Provide the [x, y] coordinate of the cell's center where the given text is located.  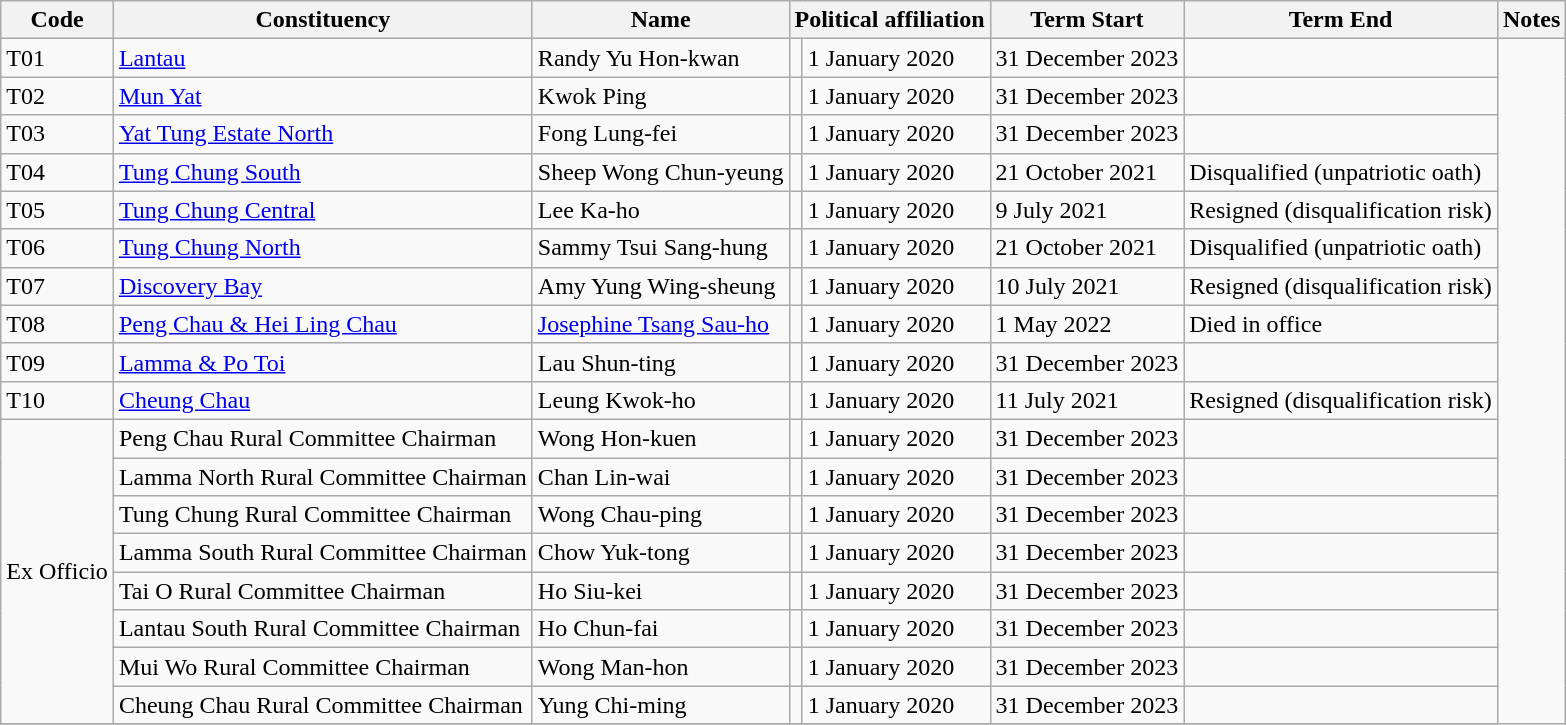
Yung Chi-ming [660, 705]
Lamma North Rural Committee Chairman [322, 477]
Mun Yat [322, 96]
Lantau South Rural Committee Chairman [322, 629]
Died in office [1341, 324]
T04 [58, 172]
Constituency [322, 20]
Political affiliation [890, 20]
Randy Yu Hon-kwan [660, 58]
Code [58, 20]
9 July 2021 [1087, 210]
T02 [58, 96]
Yat Tung Estate North [322, 134]
Wong Chau-ping [660, 515]
Lee Ka-ho [660, 210]
Lantau [322, 58]
Chan Lin-wai [660, 477]
Tung Chung Central [322, 210]
T10 [58, 400]
T01 [58, 58]
Lamma South Rural Committee Chairman [322, 553]
Wong Man-hon [660, 667]
T08 [58, 324]
T03 [58, 134]
Discovery Bay [322, 286]
11 July 2021 [1087, 400]
Ex Officio [58, 571]
Sheep Wong Chun-yeung [660, 172]
Leung Kwok-ho [660, 400]
T09 [58, 362]
Ho Chun-fai [660, 629]
Lau Shun-ting [660, 362]
T05 [58, 210]
Mui Wo Rural Committee Chairman [322, 667]
Kwok Ping [660, 96]
Tung Chung South [322, 172]
Josephine Tsang Sau-ho [660, 324]
Peng Chau Rural Committee Chairman [322, 438]
Sammy Tsui Sang-hung [660, 248]
Tung Chung North [322, 248]
Chow Yuk-tong [660, 553]
Term Start [1087, 20]
1 May 2022 [1087, 324]
Term End [1341, 20]
Fong Lung-fei [660, 134]
Cheung Chau [322, 400]
Ho Siu-kei [660, 591]
Notes [1531, 20]
10 July 2021 [1087, 286]
Lamma & Po Toi [322, 362]
Tung Chung Rural Committee Chairman [322, 515]
T06 [58, 248]
Name [660, 20]
Amy Yung Wing-sheung [660, 286]
Tai O Rural Committee Chairman [322, 591]
Wong Hon-kuen [660, 438]
T07 [58, 286]
Cheung Chau Rural Committee Chairman [322, 705]
Peng Chau & Hei Ling Chau [322, 324]
